Scan for the cell matching the given text and deliver its (x, y) coordinate at center. 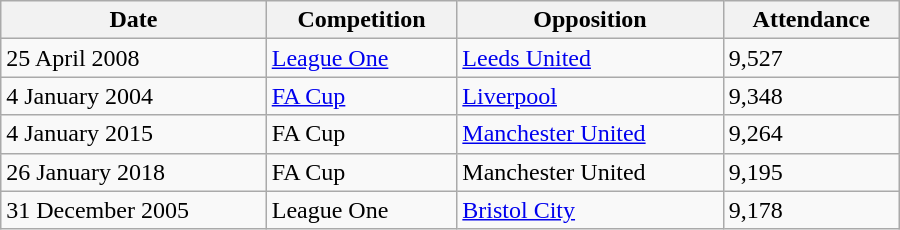
9,527 (811, 58)
9,178 (811, 210)
25 April 2008 (134, 58)
Competition (362, 20)
4 January 2004 (134, 96)
Opposition (590, 20)
Attendance (811, 20)
26 January 2018 (134, 172)
9,195 (811, 172)
Date (134, 20)
4 January 2015 (134, 134)
Leeds United (590, 58)
Bristol City (590, 210)
9,348 (811, 96)
31 December 2005 (134, 210)
Liverpool (590, 96)
9,264 (811, 134)
